Return the (X, Y) coordinate for the center point of the cell that contains the specified text.  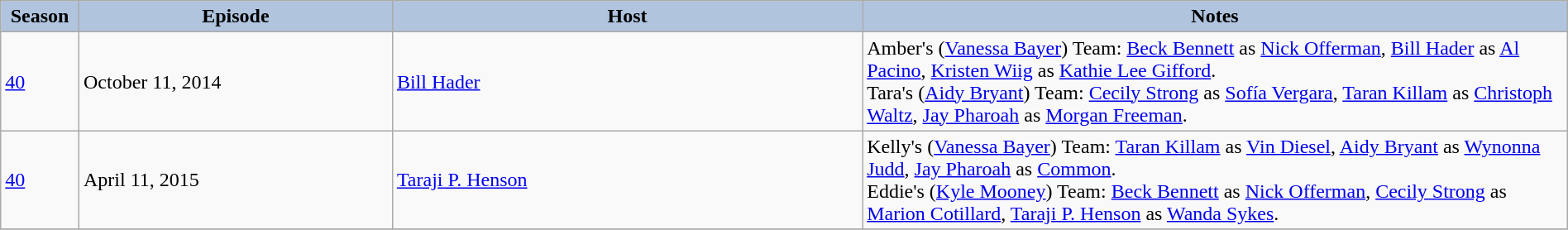
October 11, 2014 (235, 81)
Season (40, 17)
Host (627, 17)
Notes (1216, 17)
April 11, 2015 (235, 180)
Episode (235, 17)
Bill Hader (627, 81)
Taraji P. Henson (627, 180)
